Output the [X, Y] coordinate of the center of the cell containing the given text.  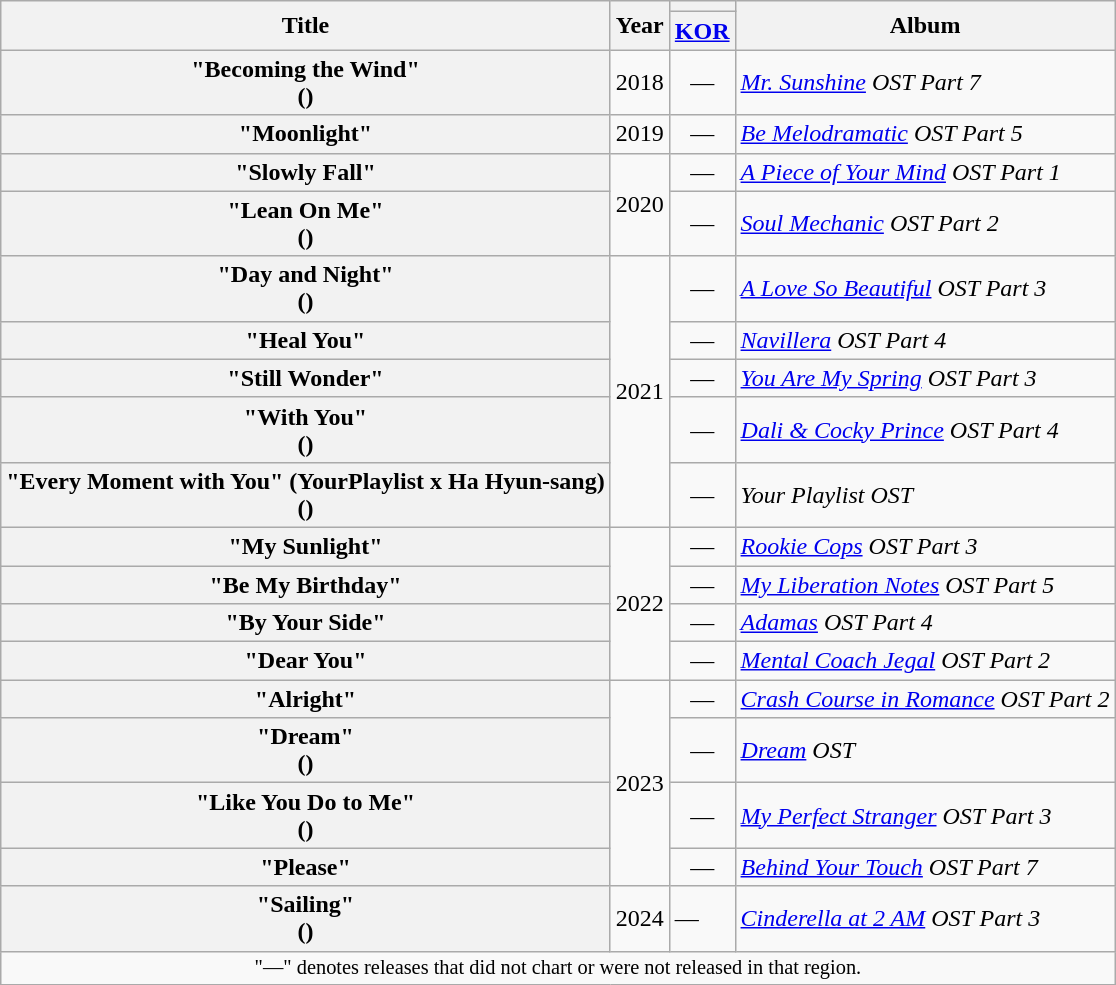
Soul Mechanic OST Part 2 [925, 224]
2022 [640, 603]
"Dear You" [306, 661]
Navillera OST Part 4 [925, 340]
"My Sunlight" [306, 546]
"Be My Birthday" [306, 585]
"Slowly Fall" [306, 172]
My Liberation Notes OST Part 5 [925, 585]
"—" denotes releases that did not chart or were not released in that region. [558, 968]
Rookie Cops OST Part 3 [925, 546]
Mental Coach Jegal OST Part 2 [925, 661]
My Perfect Stranger OST Part 3 [925, 816]
"Moonlight" [306, 134]
KOR [702, 31]
Adamas OST Part 4 [925, 623]
2023 [640, 783]
Title [306, 26]
Cinderella at 2 AM OST Part 3 [925, 918]
"Becoming the Wind"() [306, 82]
"By Your Side" [306, 623]
You Are My Spring OST Part 3 [925, 378]
"Dream"() [306, 750]
Album [925, 26]
Mr. Sunshine OST Part 7 [925, 82]
2018 [640, 82]
Behind Your Touch OST Part 7 [925, 867]
2024 [640, 918]
2021 [640, 392]
"With You"() [306, 430]
Dali & Cocky Prince OST Part 4 [925, 430]
"Heal You" [306, 340]
Be Melodramatic OST Part 5 [925, 134]
2019 [640, 134]
"Sailing"() [306, 918]
"Day and Night"() [306, 288]
"Lean On Me"() [306, 224]
Year [640, 26]
"Every Moment with You" (YourPlaylist x Ha Hyun-sang)() [306, 494]
Dream OST [925, 750]
A Love So Beautiful OST Part 3 [925, 288]
"Please" [306, 867]
2020 [640, 204]
"Still Wonder" [306, 378]
Crash Course in Romance OST Part 2 [925, 699]
"Like You Do to Me"() [306, 816]
A Piece of Your Mind OST Part 1 [925, 172]
Your Playlist OST [925, 494]
"Alright" [306, 699]
